Return (X, Y) of the center of cell containing provided text 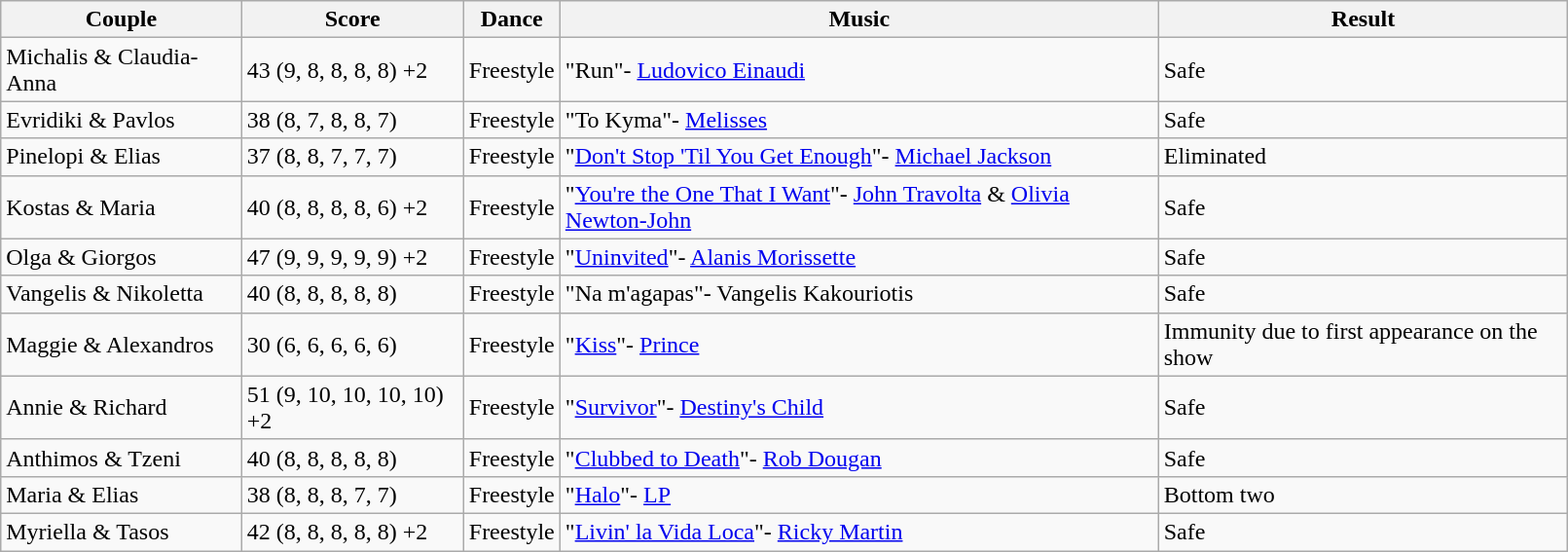
Michalis & Claudia-Anna (121, 70)
40 (8, 8, 8, 8, 6) +2 (352, 206)
"Survivor"- Destiny's Child (858, 407)
Maria & Elias (121, 495)
Annie & Richard (121, 407)
51 (9, 10, 10, 10, 10) +2 (352, 407)
Music (858, 19)
Bottom two (1363, 495)
Maggie & Alexandros (121, 345)
"To Kyma"- Melisses (858, 120)
Myriella & Tasos (121, 532)
42 (8, 8, 8, 8, 8) +2 (352, 532)
"Uninvited"- Alanis Morissette (858, 257)
Score (352, 19)
"Clubbed to Death"- Rob Dougan (858, 458)
Olga & Giorgos (121, 257)
"Don't Stop 'Til You Get Enough"- Michael Jackson (858, 157)
Vangelis & Nikoletta (121, 294)
Kostas & Maria (121, 206)
Couple (121, 19)
38 (8, 8, 8, 7, 7) (352, 495)
"Kiss"- Prince (858, 345)
"Halo"- LP (858, 495)
"Livin' la Vida Loca"- Ricky Martin (858, 532)
30 (6, 6, 6, 6, 6) (352, 345)
37 (8, 8, 7, 7, 7) (352, 157)
47 (9, 9, 9, 9, 9) +2 (352, 257)
43 (9, 8, 8, 8, 8) +2 (352, 70)
"You're the One That I Want"- John Travolta & Olivia Newton-John (858, 206)
Eliminated (1363, 157)
Result (1363, 19)
Immunity due to first appearance on the show (1363, 345)
"Na m'agapas"- Vangelis Kakouriotis (858, 294)
Dance (512, 19)
Evridiki & Pavlos (121, 120)
Anthimos & Tzeni (121, 458)
Pinelopi & Elias (121, 157)
38 (8, 7, 8, 8, 7) (352, 120)
"Run"- Ludovico Einaudi (858, 70)
